Scan for the cell matching the given text and deliver its (x, y) coordinate at center. 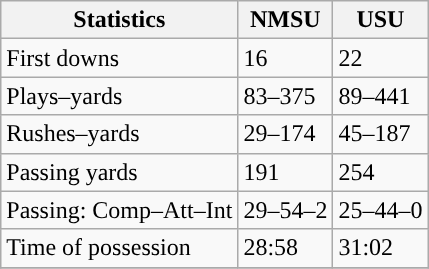
89–441 (380, 96)
Plays–yards (120, 96)
45–187 (380, 134)
29–54–2 (286, 210)
Statistics (120, 20)
29–174 (286, 134)
254 (380, 172)
NMSU (286, 20)
Rushes–yards (120, 134)
Passing: Comp–Att–Int (120, 210)
22 (380, 58)
25–44–0 (380, 210)
28:58 (286, 248)
USU (380, 20)
83–375 (286, 96)
Time of possession (120, 248)
16 (286, 58)
First downs (120, 58)
191 (286, 172)
Passing yards (120, 172)
31:02 (380, 248)
